Return the [x, y] coordinate for the center point of the cell that contains the specified text.  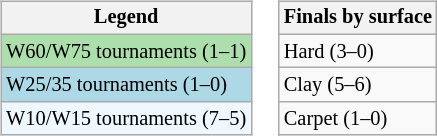
Carpet (1–0) [358, 119]
W10/W15 tournaments (7–5) [126, 119]
Clay (5–6) [358, 85]
Legend [126, 18]
Hard (3–0) [358, 51]
Finals by surface [358, 18]
W25/35 tournaments (1–0) [126, 85]
W60/W75 tournaments (1–1) [126, 51]
